From the cell containing the given text, extract its center point as (x, y) coordinate. 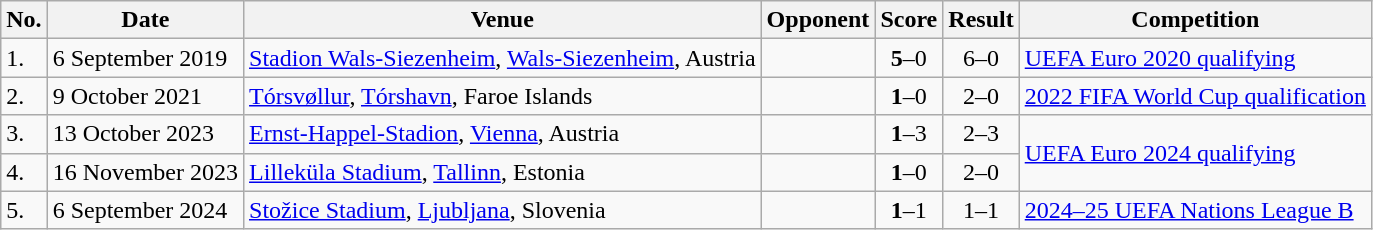
Ernst-Happel-Stadion, Vienna, Austria (503, 134)
2. (24, 96)
16 November 2023 (145, 172)
5. (24, 210)
Venue (503, 20)
Result (981, 20)
4. (24, 172)
5–0 (909, 58)
Date (145, 20)
No. (24, 20)
Opponent (818, 20)
Lilleküla Stadium, Tallinn, Estonia (503, 172)
1. (24, 58)
Stadion Wals-Siezenheim, Wals-Siezenheim, Austria (503, 58)
Stožice Stadium, Ljubljana, Slovenia (503, 210)
3. (24, 134)
Score (909, 20)
2024–25 UEFA Nations League B (1195, 210)
6–0 (981, 58)
1–3 (909, 134)
UEFA Euro 2024 qualifying (1195, 153)
UEFA Euro 2020 qualifying (1195, 58)
2–3 (981, 134)
Tórsvøllur, Tórshavn, Faroe Islands (503, 96)
Competition (1195, 20)
13 October 2023 (145, 134)
2022 FIFA World Cup qualification (1195, 96)
9 October 2021 (145, 96)
6 September 2019 (145, 58)
6 September 2024 (145, 210)
